Pinpoint the cell where the given text exists, returning its [x, y] midpoint coordinate. 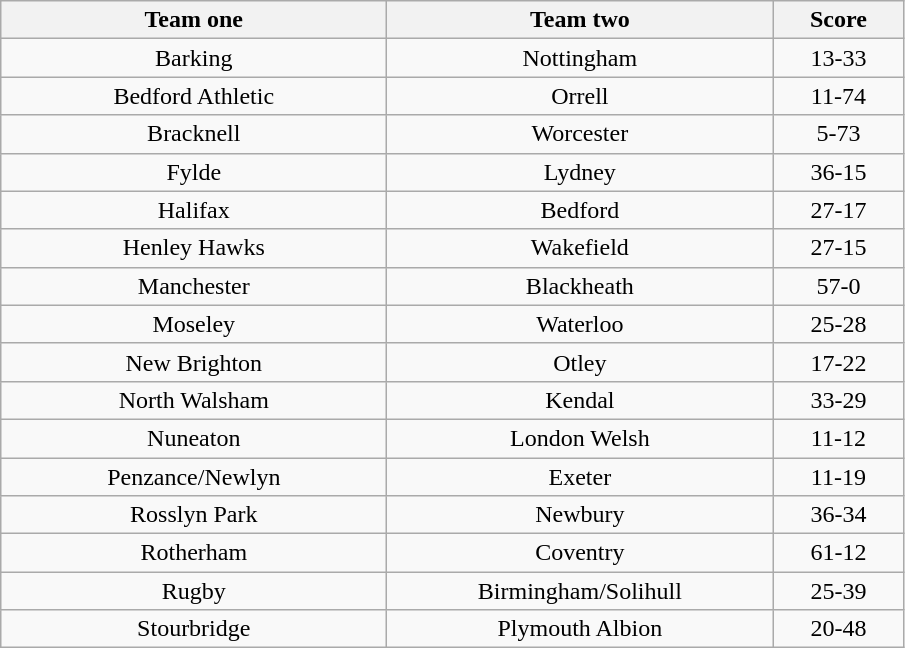
Wakefield [580, 248]
Rosslyn Park [194, 515]
Blackheath [580, 286]
Waterloo [580, 324]
25-39 [838, 591]
61-12 [838, 553]
5-73 [838, 134]
Lydney [580, 172]
Penzance/Newlyn [194, 477]
11-12 [838, 438]
33-29 [838, 400]
Bedford Athletic [194, 96]
Team two [580, 20]
Rotherham [194, 553]
36-34 [838, 515]
17-22 [838, 362]
Bracknell [194, 134]
Bedford [580, 210]
11-19 [838, 477]
Nottingham [580, 58]
Coventry [580, 553]
Manchester [194, 286]
Barking [194, 58]
Rugby [194, 591]
Score [838, 20]
North Walsham [194, 400]
Moseley [194, 324]
Nuneaton [194, 438]
Plymouth Albion [580, 629]
Team one [194, 20]
57-0 [838, 286]
27-15 [838, 248]
Stourbridge [194, 629]
Exeter [580, 477]
13-33 [838, 58]
Kendal [580, 400]
25-28 [838, 324]
Orrell [580, 96]
20-48 [838, 629]
36-15 [838, 172]
Henley Hawks [194, 248]
Worcester [580, 134]
London Welsh [580, 438]
Halifax [194, 210]
27-17 [838, 210]
Fylde [194, 172]
Otley [580, 362]
Newbury [580, 515]
11-74 [838, 96]
New Brighton [194, 362]
Birmingham/Solihull [580, 591]
